Locate the cell with the specified text and output its (x, y) center coordinate. 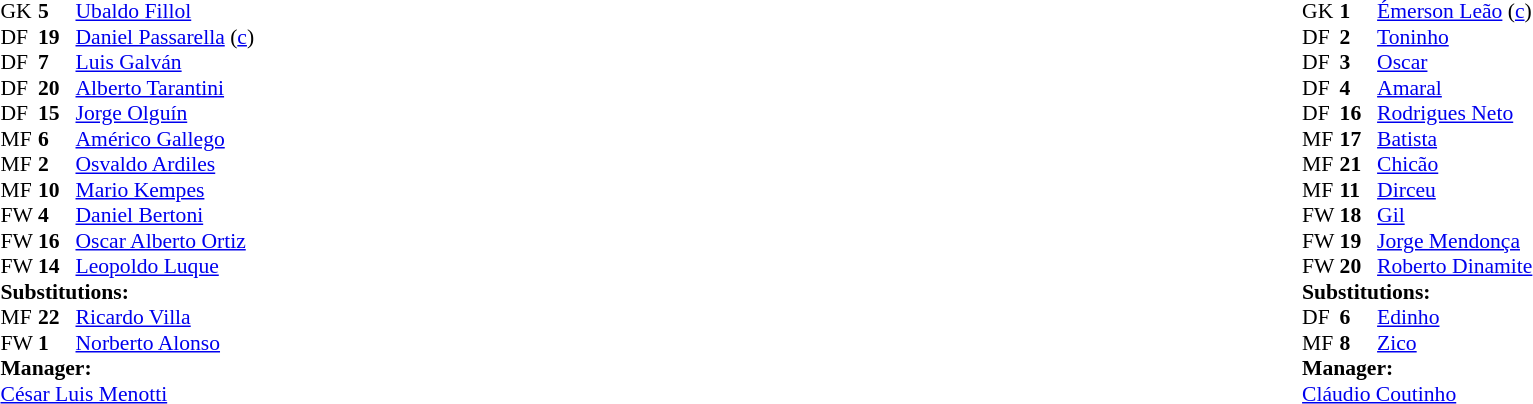
Ricardo Villa (166, 317)
Amaral (1454, 88)
Alberto Tarantini (166, 88)
7 (57, 63)
Oscar Alberto Ortiz (166, 241)
14 (57, 267)
10 (57, 190)
Daniel Passarella (c) (166, 37)
Oscar (1454, 63)
1 (57, 343)
11 (1359, 190)
Mario Kempes (166, 190)
15 (57, 113)
Gil (1454, 215)
Rodrigues Neto (1454, 113)
Luis Galván (166, 63)
18 (1359, 215)
8 (1359, 343)
22 (57, 317)
Batista (1454, 139)
Dirceu (1454, 190)
Edinho (1454, 317)
Chicão (1454, 165)
3 (1359, 63)
Jorge Mendonça (1454, 241)
Osvaldo Ardiles (166, 165)
Norberto Alonso (166, 343)
Jorge Olguín (166, 113)
Leopoldo Luque (166, 267)
17 (1359, 139)
21 (1359, 165)
Zico (1454, 343)
Toninho (1454, 37)
Roberto Dinamite (1454, 267)
Américo Gallego (166, 139)
Daniel Bertoni (166, 215)
